Identify which cell holds the provided text, then report its [X, Y] central coordinate. 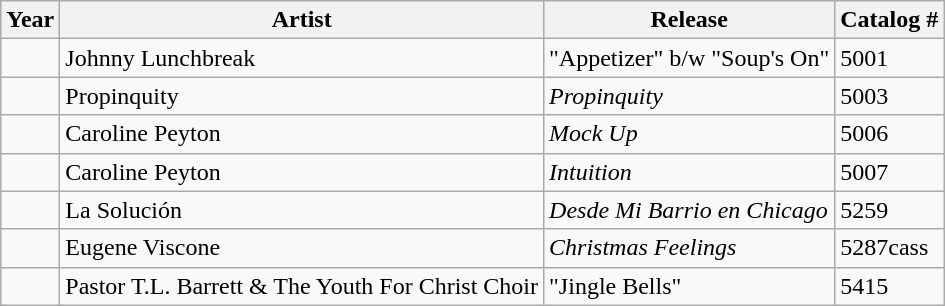
Johnny Lunchbreak [302, 58]
5415 [890, 286]
Year [30, 20]
"Jingle Bells" [690, 286]
La Solución [302, 210]
Mock Up [690, 134]
Artist [302, 20]
Catalog # [890, 20]
Eugene Viscone [302, 248]
5007 [890, 172]
5003 [890, 96]
Release [690, 20]
5259 [890, 210]
Christmas Feelings [690, 248]
5006 [890, 134]
Desde Mi Barrio en Chicago [690, 210]
"Appetizer" b/w "Soup's On" [690, 58]
Intuition [690, 172]
5001 [890, 58]
Pastor T.L. Barrett & The Youth For Christ Choir [302, 286]
5287cass [890, 248]
